Determine the (x, y) coordinate at the center of the cell enclosing the given text.  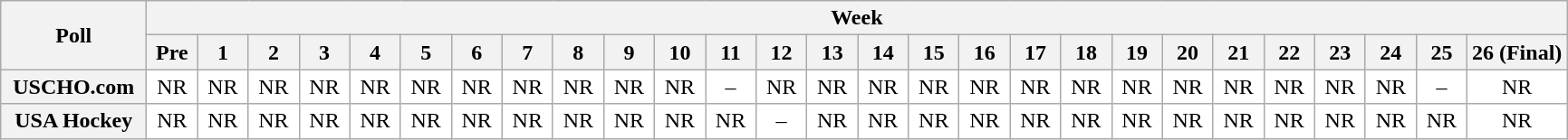
13 (832, 52)
Poll (74, 35)
8 (578, 52)
21 (1238, 52)
23 (1340, 52)
3 (324, 52)
22 (1289, 52)
USCHO.com (74, 87)
16 (985, 52)
Week (857, 18)
7 (527, 52)
10 (679, 52)
USA Hockey (74, 121)
19 (1137, 52)
24 (1390, 52)
18 (1086, 52)
Pre (172, 52)
5 (426, 52)
1 (223, 52)
11 (730, 52)
4 (375, 52)
17 (1035, 52)
6 (476, 52)
15 (934, 52)
2 (274, 52)
25 (1441, 52)
9 (629, 52)
20 (1188, 52)
26 (Final) (1516, 52)
14 (883, 52)
12 (782, 52)
